Scan for the cell matching the given text and deliver its [x, y] coordinate at center. 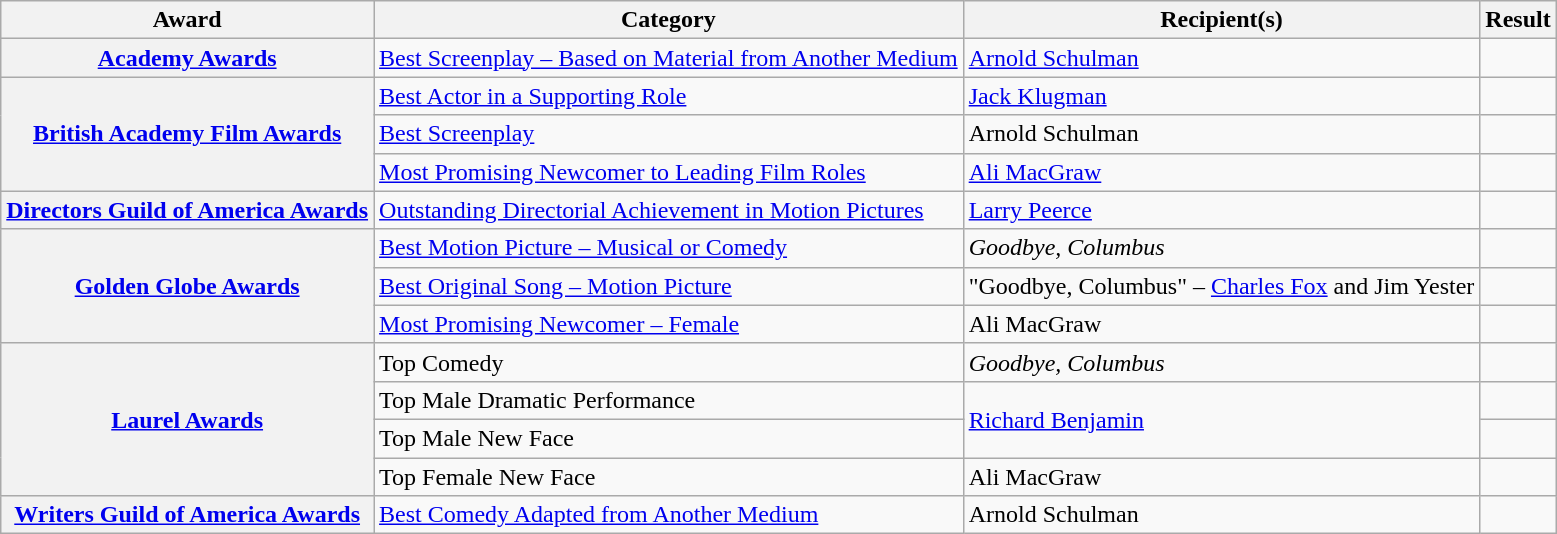
Larry Peerce [1222, 210]
Richard Benjamin [1222, 419]
Result [1518, 20]
Outstanding Directorial Achievement in Motion Pictures [669, 210]
Laurel Awards [188, 419]
Best Screenplay [669, 134]
Best Comedy Adapted from Another Medium [669, 515]
Recipient(s) [1222, 20]
Best Motion Picture – Musical or Comedy [669, 248]
Top Comedy [669, 362]
Academy Awards [188, 58]
Top Female New Face [669, 477]
Best Actor in a Supporting Role [669, 96]
Award [188, 20]
Best Screenplay – Based on Material from Another Medium [669, 58]
Top Male Dramatic Performance [669, 400]
Writers Guild of America Awards [188, 515]
"Goodbye, Columbus" – Charles Fox and Jim Yester [1222, 286]
Jack Klugman [1222, 96]
Golden Globe Awards [188, 286]
Directors Guild of America Awards [188, 210]
Most Promising Newcomer – Female [669, 324]
British Academy Film Awards [188, 134]
Best Original Song – Motion Picture [669, 286]
Top Male New Face [669, 438]
Category [669, 20]
Most Promising Newcomer to Leading Film Roles [669, 172]
